Find where the given text appears and provide that cell's center as (x, y) coordinate. 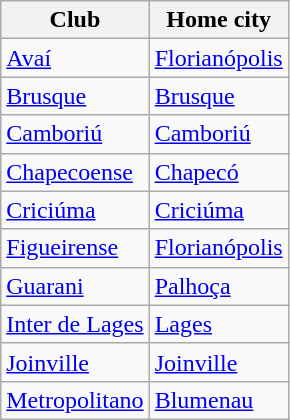
Chapecoense (75, 172)
Guarani (75, 286)
Inter de Lages (75, 324)
Chapecó (218, 172)
Palhoça (218, 286)
Figueirense (75, 248)
Blumenau (218, 400)
Club (75, 20)
Metropolitano (75, 400)
Lages (218, 324)
Avaí (75, 58)
Home city (218, 20)
